Return (X, Y) of the center of cell containing provided text 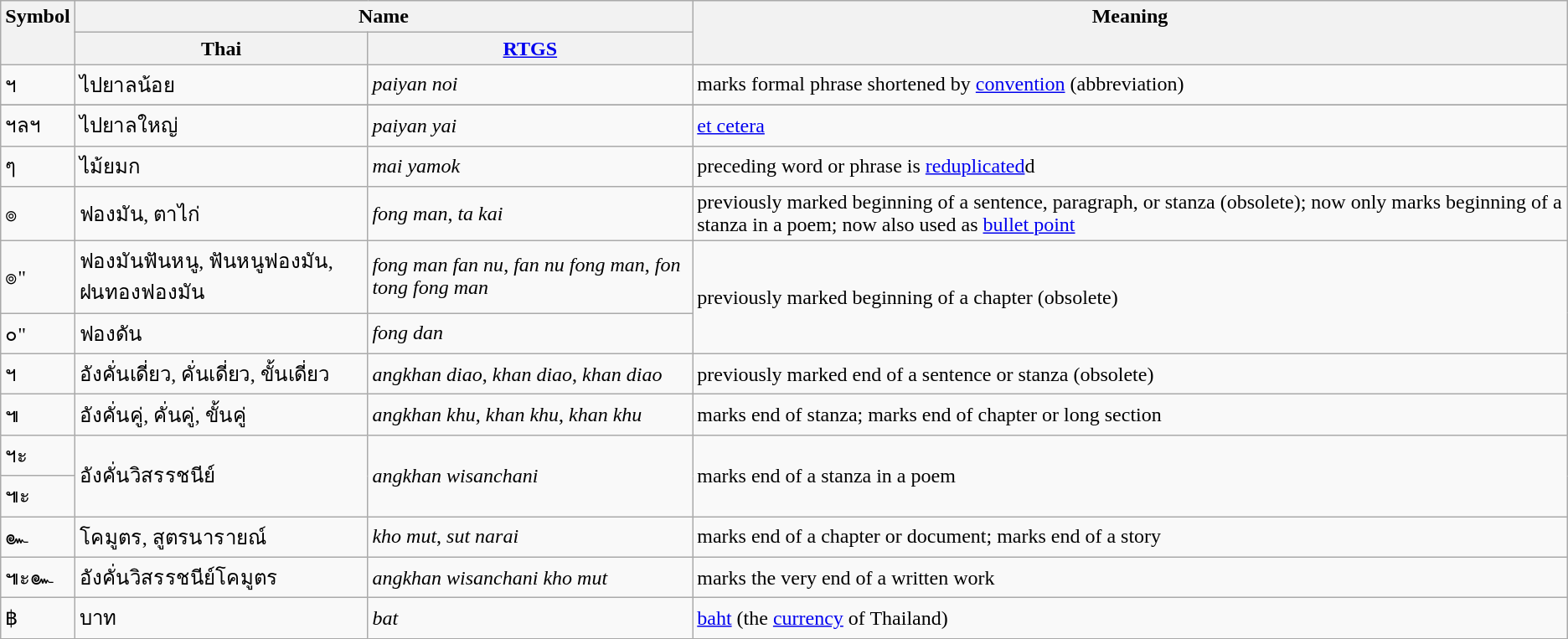
fong dan (530, 333)
ไปยาลน้อย (221, 85)
paiyan noi (530, 85)
อังคั่นวิสรรชนีย์ (221, 476)
Meaning (1131, 33)
๛ (38, 536)
ฯลฯ (38, 126)
RTGS (530, 49)
marks the very end of a written work (1131, 578)
ฟองดัน (221, 333)
bat (530, 618)
mai yamok (530, 166)
previously marked beginning of a chapter (obsolete) (1131, 298)
ไปยาลใหญ่ (221, 126)
angkhan wisanchani kho mut (530, 578)
โคมูตร, สูตรนารายณ์ (221, 536)
ไม้ยมก (221, 166)
paiyan yai (530, 126)
et cetera (1131, 126)
๐" (38, 333)
อังคั่นเดี่ยว, คั่นเดี่ยว, ขั้นเดี่ยว (221, 374)
ฟองมัน, ตาไก่ (221, 214)
kho mut, sut narai (530, 536)
Symbol (38, 33)
ฯะ (38, 456)
fong man, ta kai (530, 214)
บาท (221, 618)
ฟองมันฟันหนู, ฟันหนูฟองมัน, ฝนทองฟองมัน (221, 277)
fong man fan nu, fan nu fong man, fon tong fong man (530, 277)
baht (the currency of Thailand) (1131, 618)
๚ะ (38, 496)
อังคั่นวิสรรชนีย์โคมูตร (221, 578)
previously marked end of a sentence or stanza (obsolete) (1131, 374)
marks end of a chapter or document; marks end of a story (1131, 536)
๏" (38, 277)
๚ะ๛ (38, 578)
marks end of stanza; marks end of chapter or long section (1131, 415)
marks end of a stanza in a poem (1131, 476)
๏ (38, 214)
angkhan wisanchani (530, 476)
Name (384, 17)
฿ (38, 618)
angkhan diao, khan diao, khan diao (530, 374)
Thai (221, 49)
๚ (38, 415)
ๆ (38, 166)
marks formal phrase shortened by convention (abbreviation) (1131, 85)
อังคั่นคู่, คั่นคู่, ขั้นคู่ (221, 415)
angkhan khu, khan khu, khan khu (530, 415)
preceding word or phrase is reduplicatedd (1131, 166)
